Search for the cell housing the specified text and yield its (x, y) center coordinate. 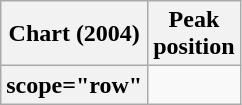
scope="row" (74, 85)
Peakposition (194, 34)
Chart (2004) (74, 34)
